From the cell containing the given text, extract its center point as (x, y) coordinate. 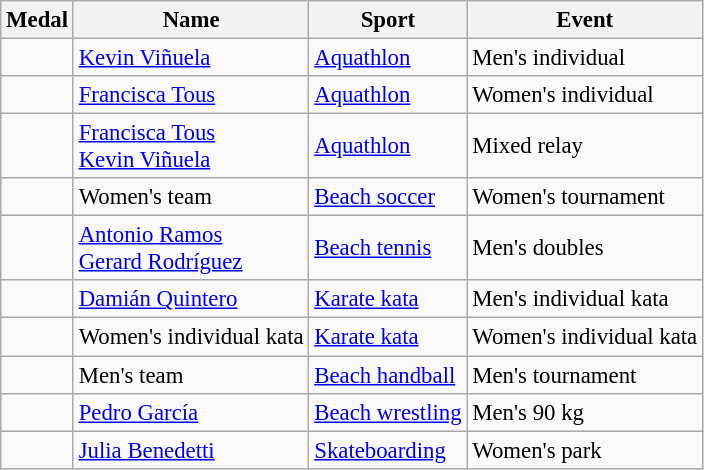
Beach tennis (388, 248)
Mixed relay (585, 146)
Men's individual kata (585, 299)
Women's team (191, 197)
Women's tournament (585, 197)
Event (585, 20)
Julia Benedetti (191, 450)
Sport (388, 20)
Name (191, 20)
Skateboarding (388, 450)
Beach wrestling (388, 412)
Men's doubles (585, 248)
Francisca Tous (191, 95)
Men's individual (585, 58)
Men's team (191, 375)
Women's park (585, 450)
Women's individual (585, 95)
Beach soccer (388, 197)
Men's 90 kg (585, 412)
Men's tournament (585, 375)
Kevin Viñuela (191, 58)
Beach handball (388, 375)
Medal (38, 20)
Pedro García (191, 412)
Damián Quintero (191, 299)
Francisca TousKevin Viñuela (191, 146)
Antonio RamosGerard Rodríguez (191, 248)
